Provide the [x, y] coordinate of the cell's center where the given text is located.  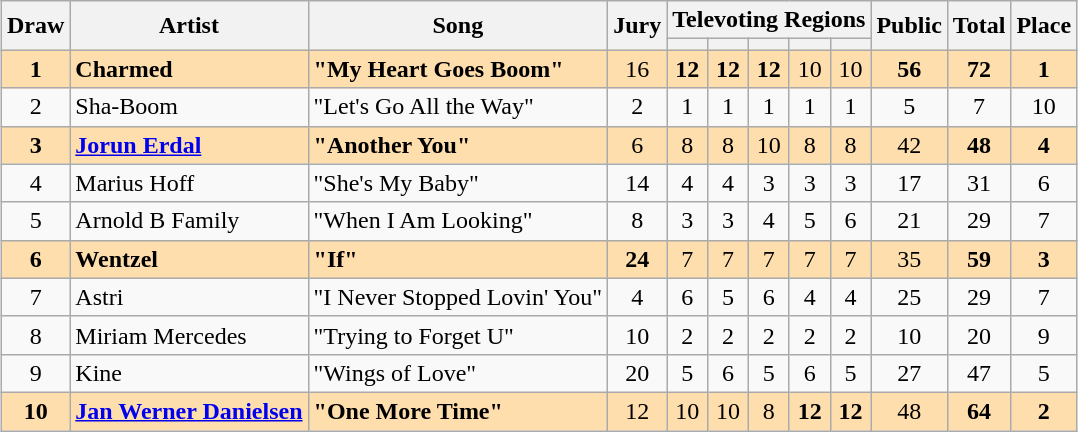
"My Heart Goes Boom" [458, 69]
Wentzel [189, 259]
Total [979, 26]
72 [979, 69]
14 [638, 183]
56 [909, 69]
"Wings of Love" [458, 373]
21 [909, 221]
Charmed [189, 69]
Place [1044, 26]
Jury [638, 26]
64 [979, 411]
Jorun Erdal [189, 145]
"Let's Go All the Way" [458, 107]
59 [979, 259]
"Trying to Forget U" [458, 335]
"When I Am Looking" [458, 221]
Jan Werner Danielsen [189, 411]
24 [638, 259]
25 [909, 297]
47 [979, 373]
Arnold B Family [189, 221]
"Another You" [458, 145]
"One More Time" [458, 411]
16 [638, 69]
Draw [35, 26]
31 [979, 183]
42 [909, 145]
Miriam Mercedes [189, 335]
"She's My Baby" [458, 183]
Astri [189, 297]
"If" [458, 259]
"I Never Stopped Lovin' You" [458, 297]
Kine [189, 373]
35 [909, 259]
Public [909, 26]
Televoting Regions [769, 20]
17 [909, 183]
27 [909, 373]
Song [458, 26]
Marius Hoff [189, 183]
Artist [189, 26]
Sha-Boom [189, 107]
